Detect which cell encompasses the target text, then output its [x, y] center coordinate. 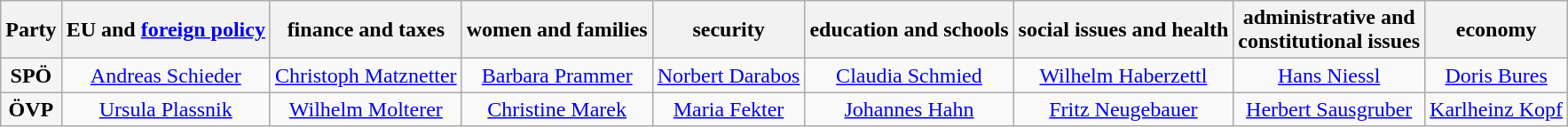
Norbert Darabos [729, 75]
Johannes Hahn [909, 109]
Party [31, 30]
Ursula Plassnik [165, 109]
Karlheinz Kopf [1496, 109]
Christoph Matznetter [366, 75]
EU and foreign policy [165, 30]
women and families [557, 30]
Herbert Sausgruber [1329, 109]
Wilhelm Haberzettl [1123, 75]
social issues and health [1123, 30]
ÖVP [31, 109]
Christine Marek [557, 109]
Maria Fekter [729, 109]
Wilhelm Molterer [366, 109]
administrative andconstitutional issues [1329, 30]
economy [1496, 30]
Doris Bures [1496, 75]
security [729, 30]
Claudia Schmied [909, 75]
finance and taxes [366, 30]
education and schools [909, 30]
SPÖ [31, 75]
Hans Niessl [1329, 75]
Fritz Neugebauer [1123, 109]
Barbara Prammer [557, 75]
Andreas Schieder [165, 75]
